Scan for the cell matching the given text and deliver its (X, Y) coordinate at center. 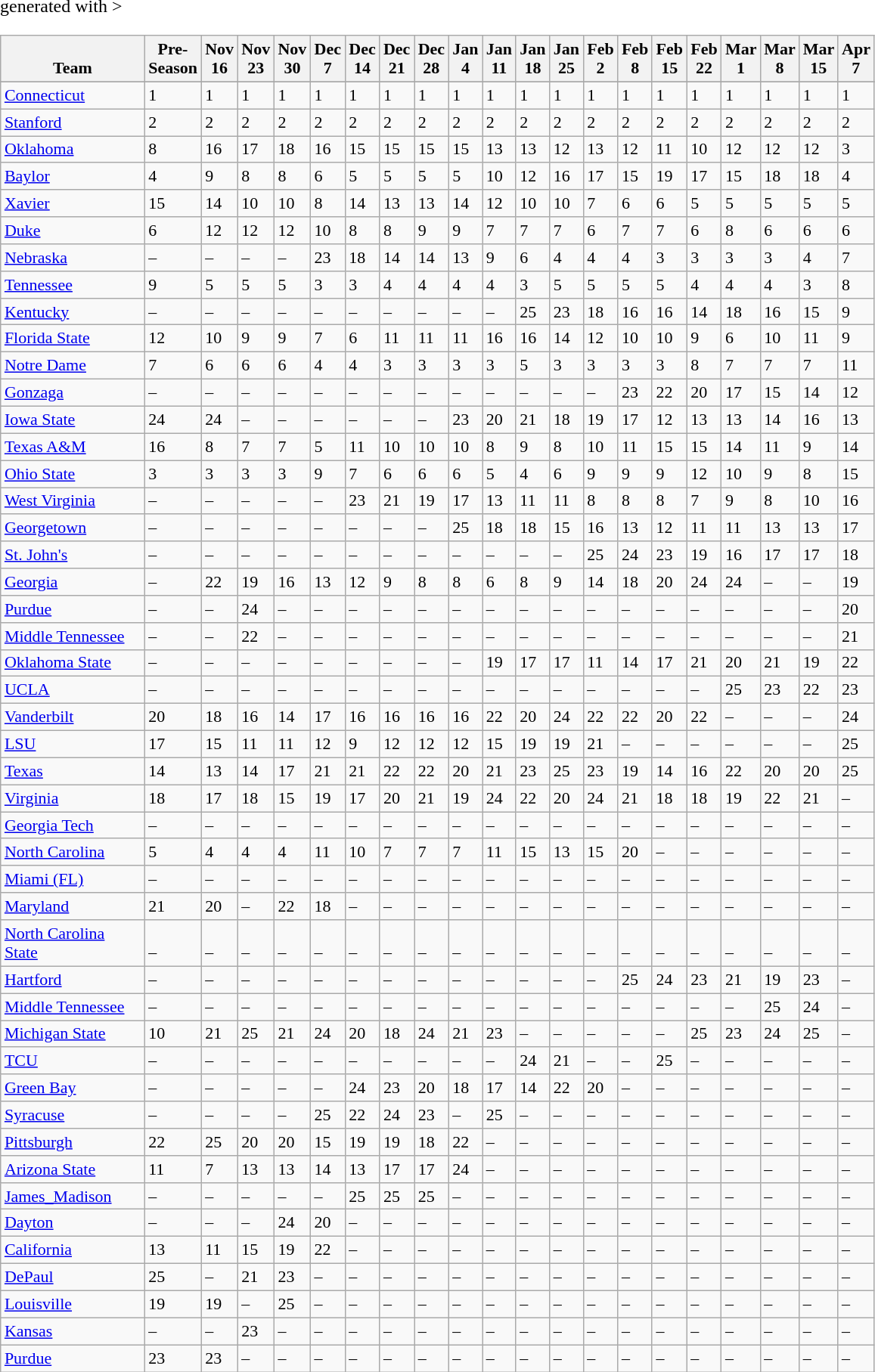
Michigan State (73, 1034)
Feb 8 (635, 59)
Oklahoma (73, 150)
Florida State (73, 339)
Miami (FL) (73, 879)
Jan 11 (499, 59)
Kansas (73, 1331)
Georgetown (73, 528)
Feb 22 (704, 59)
UCLA (73, 690)
Hartford (73, 980)
Virginia (73, 798)
Green Bay (73, 1088)
Georgia (73, 582)
St. John's (73, 555)
Ohio State (73, 474)
DePaul (73, 1277)
North Carolina State (73, 943)
James_Madison (73, 1196)
Nov 30 (292, 59)
Texas A&M (73, 447)
Duke (73, 231)
Feb 2 (600, 59)
Xavier (73, 203)
Kentucky (73, 311)
LSU (73, 744)
Maryland (73, 906)
Mar 1 (741, 59)
Dec 21 (397, 59)
Connecticut (73, 95)
Dec 14 (362, 59)
Dec 28 (432, 59)
Team (73, 59)
Syracuse (73, 1115)
Jan 25 (566, 59)
California (73, 1250)
Nebraska (73, 258)
Louisville (73, 1304)
Pre- Season (172, 59)
Apr 7 (856, 59)
Jan 4 (465, 59)
West Virginia (73, 500)
Oklahoma State (73, 663)
Vanderbilt (73, 717)
Georgia Tech (73, 825)
Notre Dame (73, 366)
Pittsburgh (73, 1142)
North Carolina (73, 852)
Mar 8 (779, 59)
Nov 16 (219, 59)
Tennessee (73, 284)
Iowa State (73, 420)
Dec 7 (327, 59)
Texas (73, 771)
Dayton (73, 1223)
Mar 15 (818, 59)
Arizona State (73, 1169)
Gonzaga (73, 392)
Nov 23 (256, 59)
Baylor (73, 176)
Stanford (73, 122)
Jan 18 (532, 59)
TCU (73, 1061)
Feb 15 (669, 59)
